Identify which cell holds the provided text, then report its [x, y] central coordinate. 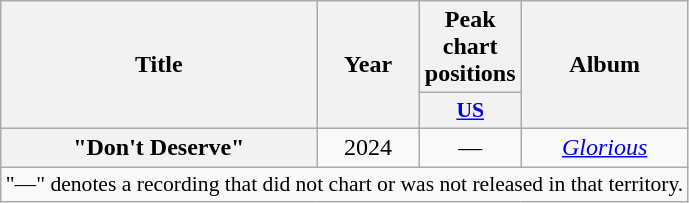
"Don't Deserve" [159, 147]
US [470, 111]
Album [604, 65]
Title [159, 65]
Peak chart positions [470, 47]
Glorious [604, 147]
2024 [368, 147]
"—" denotes a recording that did not chart or was not released in that territory. [345, 184]
— [470, 147]
Year [368, 65]
